Provide the (x, y) coordinate of the cell's center where the given text is located.  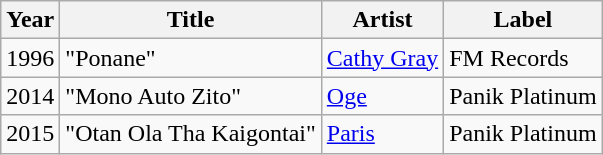
Artist (382, 20)
Paris (382, 134)
1996 (30, 58)
Label (523, 20)
2015 (30, 134)
Cathy Gray (382, 58)
Title (190, 20)
"Ponane" (190, 58)
FM Records (523, 58)
2014 (30, 96)
Year (30, 20)
Oge (382, 96)
"Mono Auto Zito" (190, 96)
"Otan Ola Tha Kaigontai" (190, 134)
